From the cell containing the given text, extract its center point as (x, y) coordinate. 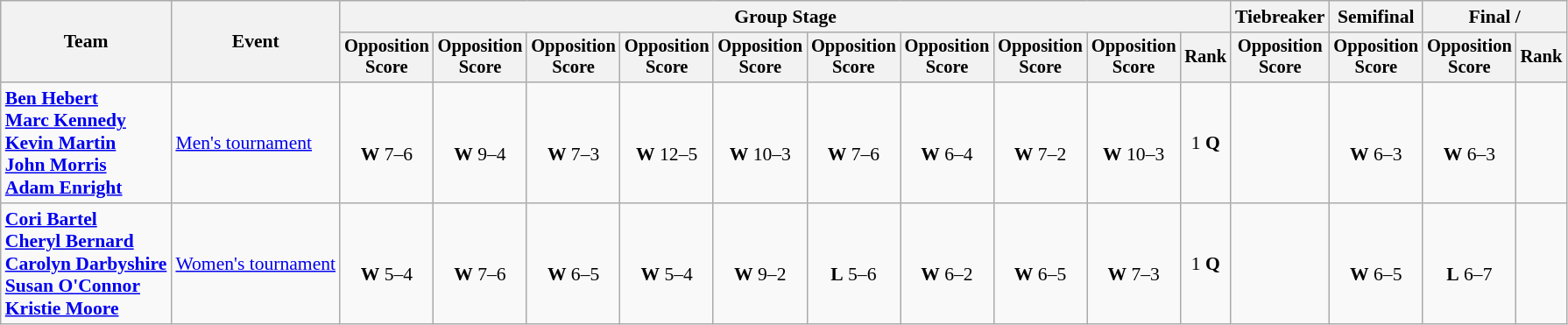
W 9–4 (480, 143)
L 6–7 (1470, 264)
Final / (1494, 17)
Tiebreaker (1280, 17)
W 7–2 (1041, 143)
Semifinal (1375, 17)
W 6–2 (948, 264)
Ben HebertMarc KennedyKevin MartinJohn MorrisAdam Enright (86, 143)
L 5–6 (853, 264)
Group Stage (785, 17)
W 12–5 (667, 143)
Men's tournament (256, 143)
Women's tournament (256, 264)
Team (86, 42)
W 6–4 (948, 143)
Event (256, 42)
W 9–2 (760, 264)
Cori BartelCheryl BernardCarolyn DarbyshireSusan O'ConnorKristie Moore (86, 264)
